From the cell containing the given text, extract its center point as [x, y] coordinate. 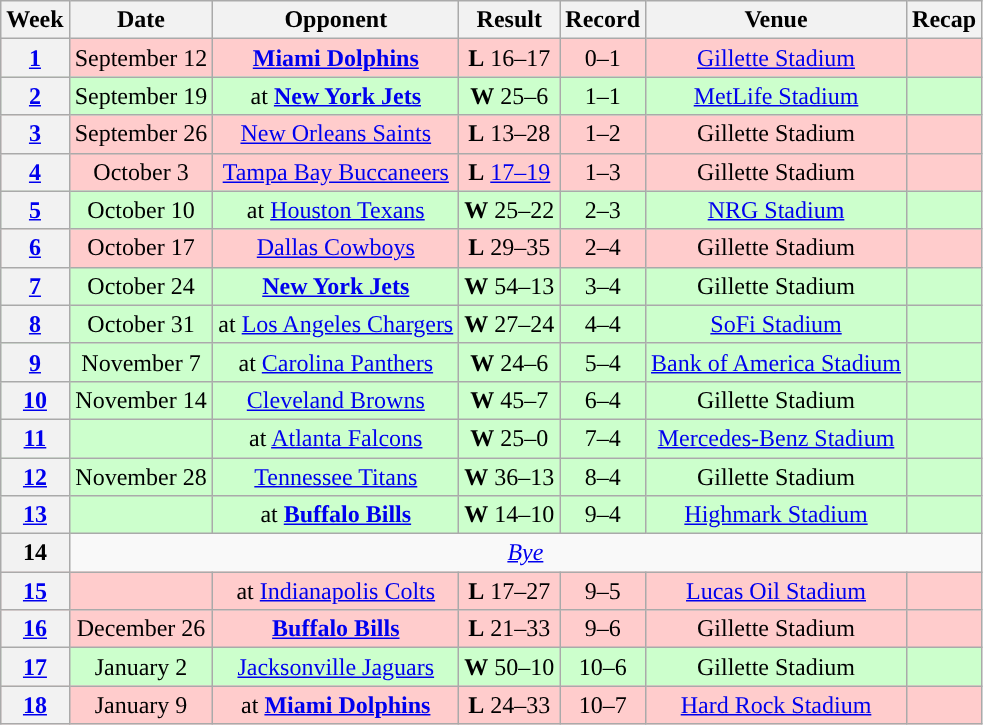
at Indianapolis Colts [336, 591]
3 [35, 134]
Cleveland Browns [336, 400]
MetLife Stadium [776, 96]
December 26 [141, 629]
at Atlanta Falcons [336, 438]
18 [35, 705]
September 19 [141, 96]
9 [35, 362]
Hard Rock Stadium [776, 705]
9–5 [603, 591]
8–4 [603, 477]
10–6 [603, 667]
1 [35, 58]
Miami Dolphins [336, 58]
6–4 [603, 400]
Recap [944, 20]
Opponent [336, 20]
L 17–27 [510, 591]
12 [35, 477]
Venue [776, 20]
13 [35, 515]
September 26 [141, 134]
W 54–13 [510, 286]
W 50–10 [510, 667]
17 [35, 667]
Lucas Oil Stadium [776, 591]
W 45–7 [510, 400]
October 3 [141, 172]
November 7 [141, 362]
Buffalo Bills [336, 629]
W 25–22 [510, 210]
October 17 [141, 248]
L 17–19 [510, 172]
Result [510, 20]
14 [35, 553]
9–6 [603, 629]
10–7 [603, 705]
0–1 [603, 58]
16 [35, 629]
October 24 [141, 286]
5 [35, 210]
15 [35, 591]
W 36–13 [510, 477]
9–4 [603, 515]
Tennessee Titans [336, 477]
New York Jets [336, 286]
Date [141, 20]
at Buffalo Bills [336, 515]
October 31 [141, 324]
5–4 [603, 362]
at Houston Texans [336, 210]
3–4 [603, 286]
1–3 [603, 172]
SoFi Stadium [776, 324]
Dallas Cowboys [336, 248]
Bye [525, 553]
W 14–10 [510, 515]
L 29–35 [510, 248]
Week [35, 20]
Record [603, 20]
2 [35, 96]
January 2 [141, 667]
4–4 [603, 324]
Tampa Bay Buccaneers [336, 172]
7–4 [603, 438]
11 [35, 438]
4 [35, 172]
10 [35, 400]
1–1 [603, 96]
L 21–33 [510, 629]
L 16–17 [510, 58]
Bank of America Stadium [776, 362]
Mercedes-Benz Stadium [776, 438]
at Miami Dolphins [336, 705]
NRG Stadium [776, 210]
L 13–28 [510, 134]
Highmark Stadium [776, 515]
January 9 [141, 705]
at New York Jets [336, 96]
W 25–6 [510, 96]
7 [35, 286]
2–4 [603, 248]
1–2 [603, 134]
W 27–24 [510, 324]
September 12 [141, 58]
at Los Angeles Chargers [336, 324]
New Orleans Saints [336, 134]
8 [35, 324]
L 24–33 [510, 705]
October 10 [141, 210]
2–3 [603, 210]
Jacksonville Jaguars [336, 667]
November 28 [141, 477]
W 25–0 [510, 438]
6 [35, 248]
at Carolina Panthers [336, 362]
November 14 [141, 400]
W 24–6 [510, 362]
